Find where the given text appears and provide that cell's center as [X, Y] coordinate. 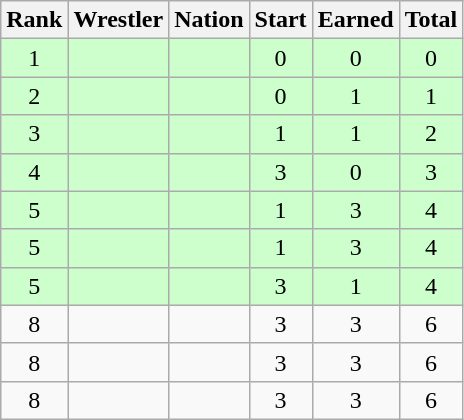
Start [280, 20]
Total [431, 20]
Earned [356, 20]
Wrestler [118, 20]
Nation [209, 20]
Rank [34, 20]
